Scan for the cell matching the given text and deliver its (x, y) coordinate at center. 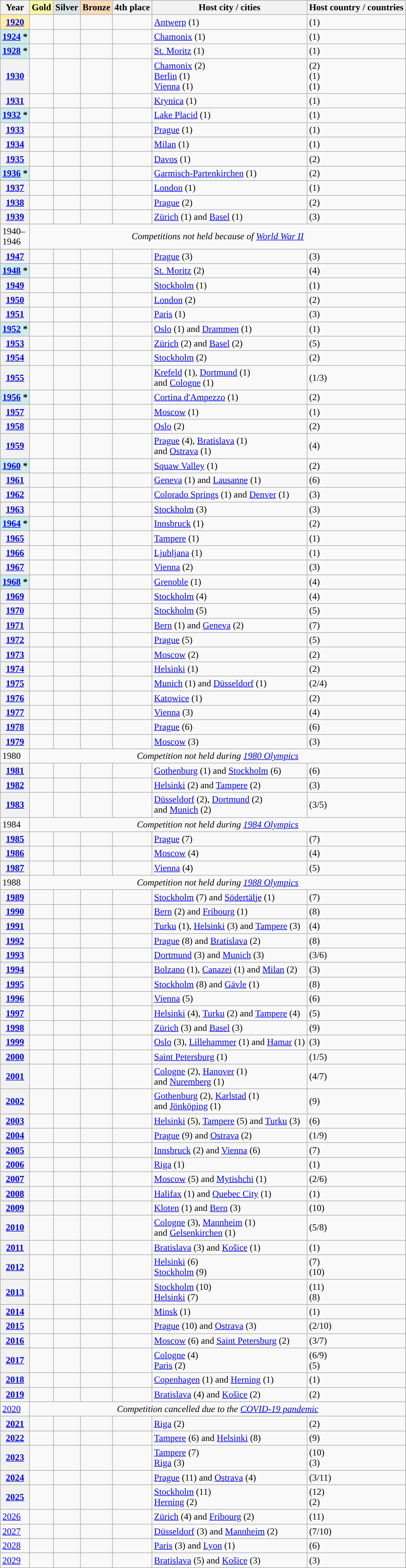
(7/10) (356, 1531)
1955 (15, 378)
Zürich (2) and Basel (2) (229, 343)
Prague (11) and Ostrava (4) (229, 1478)
Stockholm (7) and Södertälje (1) (229, 897)
Year (15, 8)
Stockholm (2) (229, 358)
1986 (15, 853)
Düsseldorf (3) and Mannheim (2) (229, 1531)
(1/9) (356, 1135)
1932 * (15, 115)
Cologne (4)Paris (2) (229, 1360)
Gothenburg (2), Karlstad (1) and Jönköping (1) (229, 1101)
2025 (15, 1497)
1954 (15, 358)
1956 * (15, 397)
1971 (15, 625)
1968 * (15, 582)
1984 (15, 824)
Tampere (1) (229, 538)
1928 * (15, 51)
1931 (15, 101)
1933 (15, 130)
(3/11) (356, 1478)
Prague (4), Bratislava (1) and Ostrava (1) (229, 446)
Vienna (3) (229, 713)
Paris (3) and Lyon (1) (229, 1546)
Milan (1) (229, 144)
1987 (15, 868)
Innsbruck (1) (229, 524)
Cologne (2), Hanover (1) and Nuremberg (1) (229, 1077)
Squaw Valley (1) (229, 466)
Bronze (97, 8)
Davos (1) (229, 159)
Vienna (4) (229, 868)
2014 (15, 1312)
2016 (15, 1341)
1964 * (15, 524)
Stockholm (8) and Gävle (1) (229, 984)
1949 (15, 285)
2029 (15, 1560)
Antwerp (1) (229, 22)
Prague (7) (229, 839)
2013 (15, 1292)
2024 (15, 1478)
1951 (15, 314)
1940–1946 (15, 237)
Moscow (2) (229, 654)
Host city / cities (229, 8)
Prague (5) (229, 640)
Oslo (3), Lillehammer (1) and Hamar (1) (229, 1042)
1978 (15, 727)
2023 (15, 1457)
2000 (15, 1057)
London (1) (229, 188)
Chamonix (2)Berlin (1)Vienna (1) (229, 76)
1947 (15, 256)
2002 (15, 1101)
1992 (15, 940)
1972 (15, 640)
Oslo (2) (229, 426)
1982 (15, 785)
2015 (15, 1326)
1965 (15, 538)
Prague (10) and Ostrava (3) (229, 1326)
1958 (15, 426)
(1/5) (356, 1057)
Dortmund (3) and Munich (3) (229, 955)
2026 (15, 1517)
1983 (15, 805)
(4/7) (356, 1077)
Stockholm (3) (229, 509)
Bern (2) and Fribourg (1) (229, 911)
1948 * (15, 271)
1977 (15, 713)
1967 (15, 567)
Zürich (1) and Basel (1) (229, 217)
2027 (15, 1531)
Moscow (4) (229, 853)
Halifax (1) and Quebec City (1) (229, 1194)
1995 (15, 984)
Turku (1), Helsinki (3) and Tampere (3) (229, 926)
Munich (1) and Düsseldorf (1) (229, 683)
Helsinki (5), Tampere (5) and Turku (3) (229, 1121)
1953 (15, 343)
2018 (15, 1380)
1935 (15, 159)
2019 (15, 1394)
2003 (15, 1121)
1959 (15, 446)
Bern (1) and Geneva (2) (229, 625)
Grenoble (1) (229, 582)
Stockholm (1) (229, 285)
Tampere (6) and Helsinki (8) (229, 1438)
1950 (15, 300)
Minsk (1) (229, 1312)
(2/10) (356, 1326)
Katowice (1) (229, 698)
Prague (3) (229, 256)
1985 (15, 839)
1996 (15, 999)
1960 * (15, 466)
Competition not held during 1980 Olympics (217, 756)
(7) (10) (356, 1267)
1962 (15, 495)
1924 * (15, 37)
1974 (15, 669)
1993 (15, 955)
2001 (15, 1077)
Krynica (1) (229, 101)
1988 (15, 882)
(5/8) (356, 1228)
Paris (1) (229, 314)
Stockholm (4) (229, 596)
1980 (15, 756)
Innsbruck (2) and Vienna (6) (229, 1150)
Vienna (5) (229, 999)
Tampere (7)Riga (3) (229, 1457)
1961 (15, 480)
Competition not held during 1984 Olympics (217, 824)
1973 (15, 654)
(3/7) (356, 1341)
(3/5) (356, 805)
1963 (15, 509)
1966 (15, 553)
2006 (15, 1164)
Moscow (5) and Mytishchi (1) (229, 1179)
Stockholm (10)Helsinki (7) (229, 1292)
Cortina d'Ampezzo (1) (229, 397)
1991 (15, 926)
Helsinki (1) (229, 669)
(1/3) (356, 378)
2017 (15, 1360)
1989 (15, 897)
St. Moritz (1) (229, 51)
1994 (15, 970)
Oslo (1) and Drammen (1) (229, 329)
Copenhagen (1) and Herning (1) (229, 1380)
2012 (15, 1267)
Prague (9) and Ostrava (2) (229, 1135)
Riga (2) (229, 1423)
Ljubljana (1) (229, 553)
(11) (356, 1517)
Zürich (4) and Fribourg (2) (229, 1517)
1969 (15, 596)
1952 * (15, 329)
2011 (15, 1248)
(10) (3) (356, 1457)
2010 (15, 1228)
2020 (15, 1409)
Bratislava (4) and Košice (2) (229, 1394)
Lake Placid (1) (229, 115)
Helsinki (4), Turku (2) and Tampere (4) (229, 1013)
Saint Petersburg (1) (229, 1057)
Competition cancelled due to the COVID-19 pandemic (217, 1409)
(11) (8) (356, 1292)
4th place (132, 8)
Stockholm (5) (229, 611)
(2) (1) (1) (356, 76)
Kloten (1) and Bern (3) (229, 1208)
London (2) (229, 300)
Host country / countries (356, 8)
Krefeld (1), Dortmund (1) and Cologne (1) (229, 378)
Helsinki (2) and Tampere (2) (229, 785)
1975 (15, 683)
Prague (6) (229, 727)
1998 (15, 1028)
Stockholm (11)Herning (2) (229, 1497)
(6/9) (5) (356, 1360)
1920 (15, 22)
(3/6) (356, 955)
Garmisch-Partenkirchen (1) (229, 173)
Silver (67, 8)
1939 (15, 217)
1997 (15, 1013)
Helsinki (6) Stockholm (9) (229, 1267)
Prague (1) (229, 130)
1981 (15, 771)
1979 (15, 742)
St. Moritz (2) (229, 271)
Colorado Springs (1) and Denver (1) (229, 495)
1936 * (15, 173)
Moscow (3) (229, 742)
1938 (15, 203)
1999 (15, 1042)
1976 (15, 698)
2007 (15, 1179)
Competition not held during 1988 Olympics (217, 882)
Bratislava (3) and Košice (1) (229, 1248)
2022 (15, 1438)
Prague (8) and Bratislava (2) (229, 940)
Bolzano (1), Canazei (1) and Milan (2) (229, 970)
Moscow (6) and Saint Petersburg (2) (229, 1341)
Vienna (2) (229, 567)
(2/4) (356, 683)
2004 (15, 1135)
Geneva (1) and Lausanne (1) (229, 480)
Cologne (3), Mannheim (1) and Gelsenkirchen (1) (229, 1228)
1957 (15, 412)
1970 (15, 611)
Düsseldorf (2), Dortmund (2) and Munich (2) (229, 805)
1990 (15, 911)
Bratislava (5) and Košice (3) (229, 1560)
Gothenburg (1) and Stockholm (6) (229, 771)
(12) (2) (356, 1497)
Riga (1) (229, 1164)
Prague (2) (229, 203)
2009 (15, 1208)
Chamonix (1) (229, 37)
(10) (356, 1208)
1930 (15, 76)
1937 (15, 188)
Competitions not held because of World War II (217, 237)
(2/6) (356, 1179)
2005 (15, 1150)
Zürich (3) and Basel (3) (229, 1028)
Gold (42, 8)
Moscow (1) (229, 412)
2021 (15, 1423)
2008 (15, 1194)
1934 (15, 144)
2028 (15, 1546)
